Search for the cell housing the specified text and yield its (X, Y) center coordinate. 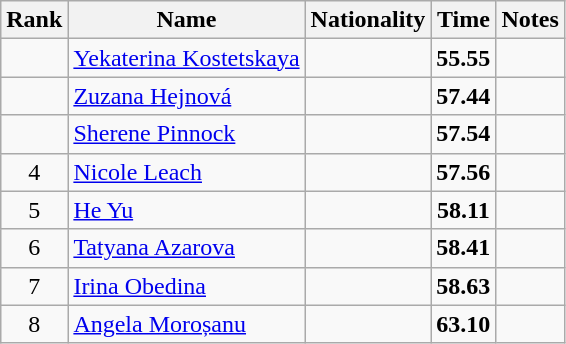
7 (34, 286)
Time (464, 20)
4 (34, 172)
58.11 (464, 210)
Nicole Leach (186, 172)
5 (34, 210)
58.63 (464, 286)
Angela Moroșanu (186, 324)
Yekaterina Kostetskaya (186, 58)
Rank (34, 20)
Name (186, 20)
57.54 (464, 134)
55.55 (464, 58)
57.56 (464, 172)
8 (34, 324)
63.10 (464, 324)
He Yu (186, 210)
Nationality (368, 20)
57.44 (464, 96)
6 (34, 248)
Irina Obedina (186, 286)
Notes (530, 20)
Tatyana Azarova (186, 248)
Zuzana Hejnová (186, 96)
58.41 (464, 248)
Sherene Pinnock (186, 134)
